Extract the [X, Y] coordinate from the center of the cell holding the provided text.  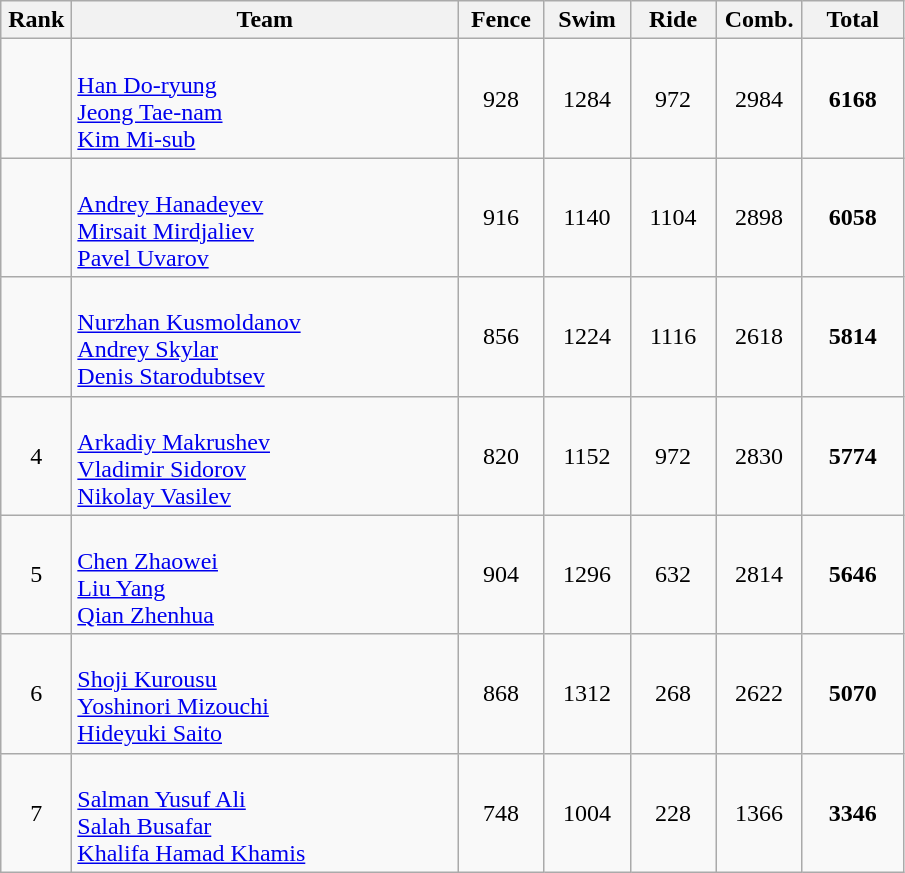
Rank [36, 20]
2830 [759, 456]
2814 [759, 574]
2898 [759, 218]
4 [36, 456]
820 [501, 456]
Ride [673, 20]
1152 [587, 456]
1296 [587, 574]
632 [673, 574]
Swim [587, 20]
1366 [759, 812]
268 [673, 694]
2622 [759, 694]
Comb. [759, 20]
Shoji KurousuYoshinori MizouchiHideyuki Saito [265, 694]
Andrey HanadeyevMirsait MirdjalievPavel Uvarov [265, 218]
5774 [852, 456]
1116 [673, 336]
916 [501, 218]
6 [36, 694]
1004 [587, 812]
5 [36, 574]
856 [501, 336]
904 [501, 574]
228 [673, 812]
Total [852, 20]
868 [501, 694]
1284 [587, 98]
5070 [852, 694]
2984 [759, 98]
2618 [759, 336]
928 [501, 98]
Team [265, 20]
Fence [501, 20]
1312 [587, 694]
3346 [852, 812]
748 [501, 812]
7 [36, 812]
1104 [673, 218]
Arkadiy MakrushevVladimir SidorovNikolay Vasilev [265, 456]
Han Do-ryungJeong Tae-namKim Mi-sub [265, 98]
Chen ZhaoweiLiu YangQian Zhenhua [265, 574]
6168 [852, 98]
5646 [852, 574]
Salman Yusuf AliSalah BusafarKhalifa Hamad Khamis [265, 812]
Nurzhan KusmoldanovAndrey SkylarDenis Starodubtsev [265, 336]
6058 [852, 218]
1224 [587, 336]
1140 [587, 218]
5814 [852, 336]
